Provide the [x, y] coordinate of the cell's center where the given text is located.  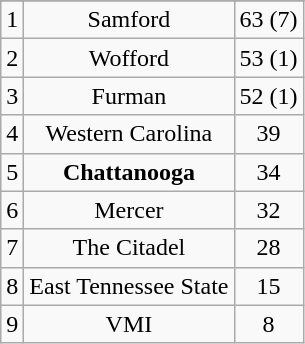
Wofford [129, 58]
53 (1) [268, 58]
2 [12, 58]
52 (1) [268, 96]
3 [12, 96]
15 [268, 286]
6 [12, 210]
32 [268, 210]
Western Carolina [129, 134]
VMI [129, 324]
63 (7) [268, 20]
34 [268, 172]
Samford [129, 20]
9 [12, 324]
28 [268, 248]
7 [12, 248]
1 [12, 20]
Mercer [129, 210]
East Tennessee State [129, 286]
Chattanooga [129, 172]
Furman [129, 96]
4 [12, 134]
39 [268, 134]
5 [12, 172]
The Citadel [129, 248]
